Pinpoint the cell where the given text exists, returning its (x, y) midpoint coordinate. 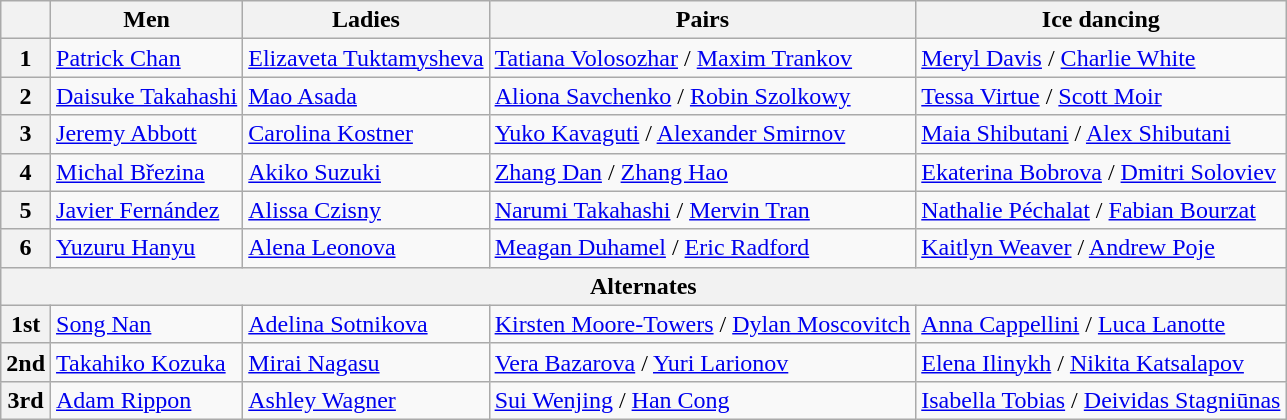
Kirsten Moore-Towers / Dylan Moscovitch (702, 324)
Vera Bazarova / Yuri Larionov (702, 362)
Michal Březina (147, 172)
Yuzuru Hanyu (147, 248)
Anna Cappellini / Luca Lanotte (1101, 324)
Javier Fernández (147, 210)
Elizaveta Tuktamysheva (366, 58)
Aliona Savchenko / Robin Szolkowy (702, 96)
Carolina Kostner (366, 134)
Akiko Suzuki (366, 172)
2nd (26, 362)
Zhang Dan / Zhang Hao (702, 172)
6 (26, 248)
Sui Wenjing / Han Cong (702, 400)
Patrick Chan (147, 58)
Meryl Davis / Charlie White (1101, 58)
Ladies (366, 20)
Mao Asada (366, 96)
Ice dancing (1101, 20)
Yuko Kavaguti / Alexander Smirnov (702, 134)
Adelina Sotnikova (366, 324)
5 (26, 210)
4 (26, 172)
Takahiko Kozuka (147, 362)
3 (26, 134)
Tessa Virtue / Scott Moir (1101, 96)
Alternates (644, 286)
Narumi Takahashi / Mervin Tran (702, 210)
Mirai Nagasu (366, 362)
Kaitlyn Weaver / Andrew Poje (1101, 248)
Maia Shibutani / Alex Shibutani (1101, 134)
Song Nan (147, 324)
Meagan Duhamel / Eric Radford (702, 248)
Men (147, 20)
Tatiana Volosozhar / Maxim Trankov (702, 58)
Isabella Tobias / Deividas Stagniūnas (1101, 400)
Pairs (702, 20)
Ekaterina Bobrova / Dmitri Soloviev (1101, 172)
2 (26, 96)
3rd (26, 400)
1st (26, 324)
Alissa Czisny (366, 210)
1 (26, 58)
Daisuke Takahashi (147, 96)
Adam Rippon (147, 400)
Nathalie Péchalat / Fabian Bourzat (1101, 210)
Ashley Wagner (366, 400)
Jeremy Abbott (147, 134)
Alena Leonova (366, 248)
Elena Ilinykh / Nikita Katsalapov (1101, 362)
